Detect which cell encompasses the target text, then output its [X, Y] center coordinate. 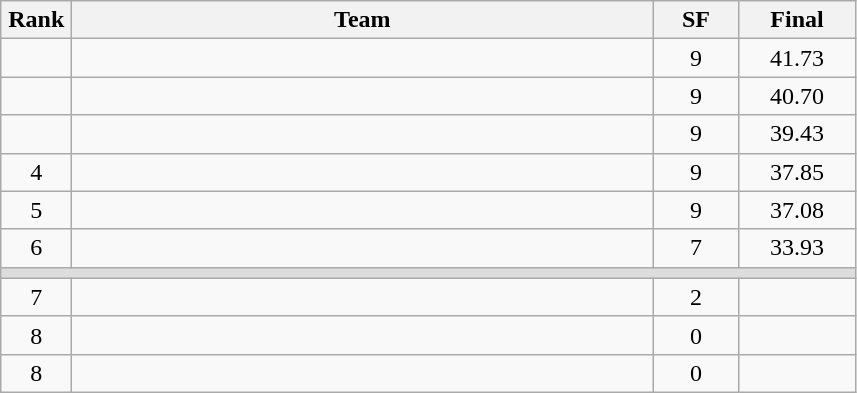
4 [36, 172]
37.08 [797, 210]
6 [36, 248]
Rank [36, 20]
5 [36, 210]
37.85 [797, 172]
39.43 [797, 134]
Team [362, 20]
SF [696, 20]
40.70 [797, 96]
Final [797, 20]
33.93 [797, 248]
2 [696, 297]
41.73 [797, 58]
